Search for the cell housing the specified text and yield its [X, Y] center coordinate. 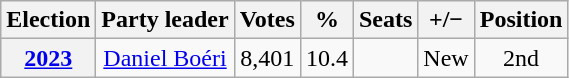
Daniel Boéri [165, 58]
Seats [385, 20]
Election [48, 20]
Votes [267, 20]
Party leader [165, 20]
Position [521, 20]
New [446, 58]
8,401 [267, 58]
% [326, 20]
2023 [48, 58]
10.4 [326, 58]
2nd [521, 58]
+/− [446, 20]
